Capture the cell that displays the provided text and extract its (x, y) central coordinate. 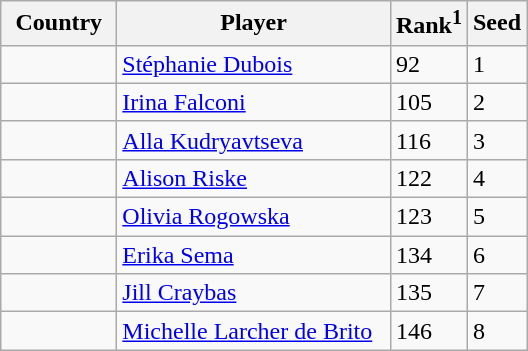
123 (428, 217)
8 (496, 331)
135 (428, 293)
Alison Riske (254, 178)
3 (496, 140)
Irina Falconi (254, 102)
1 (496, 64)
2 (496, 102)
Player (254, 24)
105 (428, 102)
116 (428, 140)
134 (428, 255)
Seed (496, 24)
Erika Sema (254, 255)
7 (496, 293)
Jill Craybas (254, 293)
Stéphanie Dubois (254, 64)
146 (428, 331)
Country (59, 24)
Alla Kudryavtseva (254, 140)
Rank1 (428, 24)
5 (496, 217)
Michelle Larcher de Brito (254, 331)
92 (428, 64)
6 (496, 255)
122 (428, 178)
4 (496, 178)
Olivia Rogowska (254, 217)
